For the text-containing cell, return its midpoint in [X, Y] coordinate format. 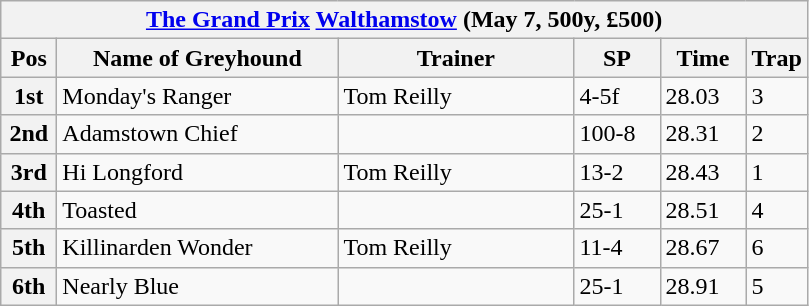
Killinarden Wonder [198, 248]
28.51 [703, 210]
2 [776, 134]
6 [776, 248]
Name of Greyhound [198, 58]
SP [617, 58]
Time [703, 58]
4 [776, 210]
28.43 [703, 172]
Pos [29, 58]
6th [29, 286]
Toasted [198, 210]
13-2 [617, 172]
1 [776, 172]
1st [29, 96]
3rd [29, 172]
28.03 [703, 96]
5th [29, 248]
28.91 [703, 286]
The Grand Prix Walthamstow (May 7, 500y, £500) [404, 20]
3 [776, 96]
Monday's Ranger [198, 96]
11-4 [617, 248]
Trap [776, 58]
28.67 [703, 248]
100-8 [617, 134]
2nd [29, 134]
5 [776, 286]
Adamstown Chief [198, 134]
4th [29, 210]
4-5f [617, 96]
28.31 [703, 134]
Trainer [456, 58]
Nearly Blue [198, 286]
Hi Longford [198, 172]
